Pinpoint the cell where the given text exists, returning its (X, Y) midpoint coordinate. 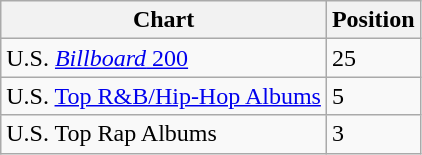
Position (373, 20)
U.S. Billboard 200 (164, 58)
Chart (164, 20)
3 (373, 134)
U.S. Top Rap Albums (164, 134)
25 (373, 58)
U.S. Top R&B/Hip-Hop Albums (164, 96)
5 (373, 96)
